Extract the (x, y) coordinate from the center of the cell holding the provided text.  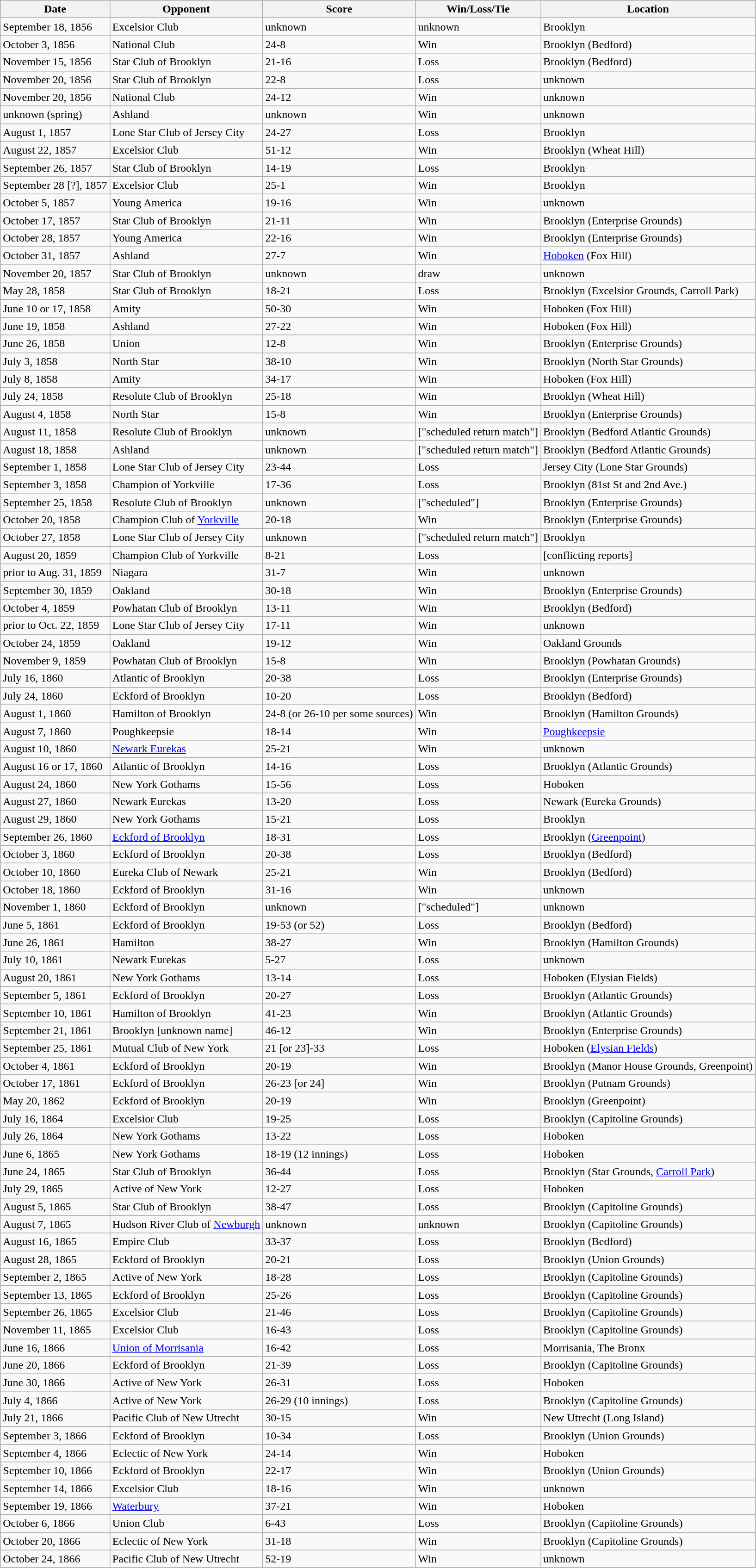
26-23 [or 24] (339, 1084)
October 5, 1857 (55, 203)
August 7, 1865 (55, 1224)
September 30, 1859 (55, 590)
31-18 (339, 1541)
27-7 (339, 256)
October 6, 1866 (55, 1524)
June 30, 1866 (55, 1383)
October 3, 1856 (55, 44)
13-11 (339, 608)
Mutual Club of New York (186, 1048)
21-11 (339, 221)
June 20, 1866 (55, 1365)
June 26, 1858 (55, 344)
25-1 (339, 185)
August 24, 1860 (55, 784)
September 5, 1861 (55, 995)
20-18 (339, 520)
unknown (spring) (55, 115)
August 10, 1860 (55, 749)
24-12 (339, 97)
Union Club (186, 1524)
16-43 (339, 1330)
13-20 (339, 802)
22-8 (339, 80)
July 4, 1866 (55, 1401)
27-22 (339, 326)
August 18, 1858 (55, 449)
August 5, 1865 (55, 1207)
Brooklyn (Putnam Grounds) (648, 1084)
37-21 (339, 1506)
Jersey City (Lone Star Grounds) (648, 467)
15-21 (339, 819)
October 20, 1866 (55, 1541)
September 25, 1861 (55, 1048)
September 18, 1856 (55, 27)
[conflicting reports] (648, 555)
July 21, 1866 (55, 1418)
19-12 (339, 643)
13-14 (339, 978)
18-31 (339, 837)
October 31, 1857 (55, 256)
October 24, 1866 (55, 1559)
July 8, 1858 (55, 379)
Opponent (186, 9)
10-20 (339, 696)
July 26, 1864 (55, 1136)
October 28, 1857 (55, 238)
Eureka Club of Newark (186, 872)
August 28, 1865 (55, 1259)
September 26, 1865 (55, 1312)
Win/Loss/Tie (478, 9)
August 16 or 17, 1860 (55, 766)
September 14, 1866 (55, 1488)
July 16, 1860 (55, 678)
September 28 [?], 1857 (55, 185)
18-14 (339, 731)
5-27 (339, 960)
19-25 (339, 1119)
Union (186, 344)
October 3, 1860 (55, 855)
Date (55, 9)
Hamilton (186, 942)
prior to Aug. 31, 1859 (55, 573)
51-12 (339, 150)
26-29 (10 innings) (339, 1401)
46-12 (339, 1030)
30-18 (339, 590)
15-56 (339, 784)
May 20, 1862 (55, 1101)
August 20, 1861 (55, 978)
October 10, 1860 (55, 872)
Brooklyn (Excelsior Grounds, Carroll Park) (648, 291)
Waterbury (186, 1506)
13-22 (339, 1136)
6-43 (339, 1524)
34-17 (339, 379)
14-19 (339, 167)
52-19 (339, 1559)
draw (478, 273)
12-27 (339, 1189)
16-42 (339, 1348)
September 26, 1860 (55, 837)
September 19, 1866 (55, 1506)
September 2, 1865 (55, 1277)
Brooklyn (Powhatan Grounds) (648, 661)
24-8 (or 26-10 per some sources) (339, 713)
June 19, 1858 (55, 326)
10-34 (339, 1436)
September 13, 1865 (55, 1295)
24-27 (339, 132)
24-14 (339, 1453)
18-16 (339, 1488)
July 24, 1860 (55, 696)
41-23 (339, 1013)
August 1, 1857 (55, 132)
August 1, 1860 (55, 713)
November 9, 1859 (55, 661)
August 20, 1859 (55, 555)
Brooklyn [unknown name] (186, 1030)
Niagara (186, 573)
21 [or 23]-33 (339, 1048)
October 24, 1859 (55, 643)
June 10 or 17, 1858 (55, 309)
prior to Oct. 22, 1859 (55, 626)
October 17, 1861 (55, 1084)
November 1, 1860 (55, 907)
June 26, 1861 (55, 942)
August 22, 1857 (55, 150)
Brooklyn (Star Grounds, Carroll Park) (648, 1171)
22-16 (339, 238)
November 20, 1857 (55, 273)
38-10 (339, 361)
August 11, 1858 (55, 432)
August 27, 1860 (55, 802)
October 17, 1857 (55, 221)
21-46 (339, 1312)
July 3, 1858 (55, 361)
Oakland Grounds (648, 643)
19-16 (339, 203)
25-26 (339, 1295)
Hudson River Club of Newburgh (186, 1224)
Brooklyn (North Star Grounds) (648, 361)
July 10, 1861 (55, 960)
October 18, 1860 (55, 890)
14-16 (339, 766)
Location (648, 9)
November 15, 1856 (55, 62)
September 21, 1861 (55, 1030)
June 16, 1866 (55, 1348)
Brooklyn (Manor House Grounds, Greenpoint) (648, 1066)
50-30 (339, 309)
Score (339, 9)
October 4, 1861 (55, 1066)
September 1, 1858 (55, 467)
Union of Morrisania (186, 1348)
24-8 (339, 44)
Champion of Yorkville (186, 484)
30-15 (339, 1418)
36-44 (339, 1171)
22-17 (339, 1471)
17-11 (339, 626)
25-18 (339, 397)
June 24, 1865 (55, 1171)
August 29, 1860 (55, 819)
September 4, 1866 (55, 1453)
October 27, 1858 (55, 538)
19-53 (or 52) (339, 925)
June 6, 1865 (55, 1154)
Empire Club (186, 1242)
October 4, 1859 (55, 608)
18-21 (339, 291)
12-8 (339, 344)
38-47 (339, 1207)
August 7, 1860 (55, 731)
September 26, 1857 (55, 167)
October 20, 1858 (55, 520)
September 3, 1858 (55, 484)
Morrisania, The Bronx (648, 1348)
September 25, 1858 (55, 502)
July 16, 1864 (55, 1119)
38-27 (339, 942)
November 11, 1865 (55, 1330)
May 28, 1858 (55, 291)
21-39 (339, 1365)
33-37 (339, 1242)
September 10, 1861 (55, 1013)
July 24, 1858 (55, 397)
31-7 (339, 573)
21-16 (339, 62)
17-36 (339, 484)
September 10, 1866 (55, 1471)
Brooklyn (81st St and 2nd Ave.) (648, 484)
26-31 (339, 1383)
August 16, 1865 (55, 1242)
20-27 (339, 995)
18-19 (12 innings) (339, 1154)
New Utrecht (Long Island) (648, 1418)
June 5, 1861 (55, 925)
8-21 (339, 555)
31-16 (339, 890)
July 29, 1865 (55, 1189)
18-28 (339, 1277)
23-44 (339, 467)
August 4, 1858 (55, 414)
20-21 (339, 1259)
Newark (Eureka Grounds) (648, 802)
September 3, 1866 (55, 1436)
